Detect which cell encompasses the target text, then output its (X, Y) center coordinate. 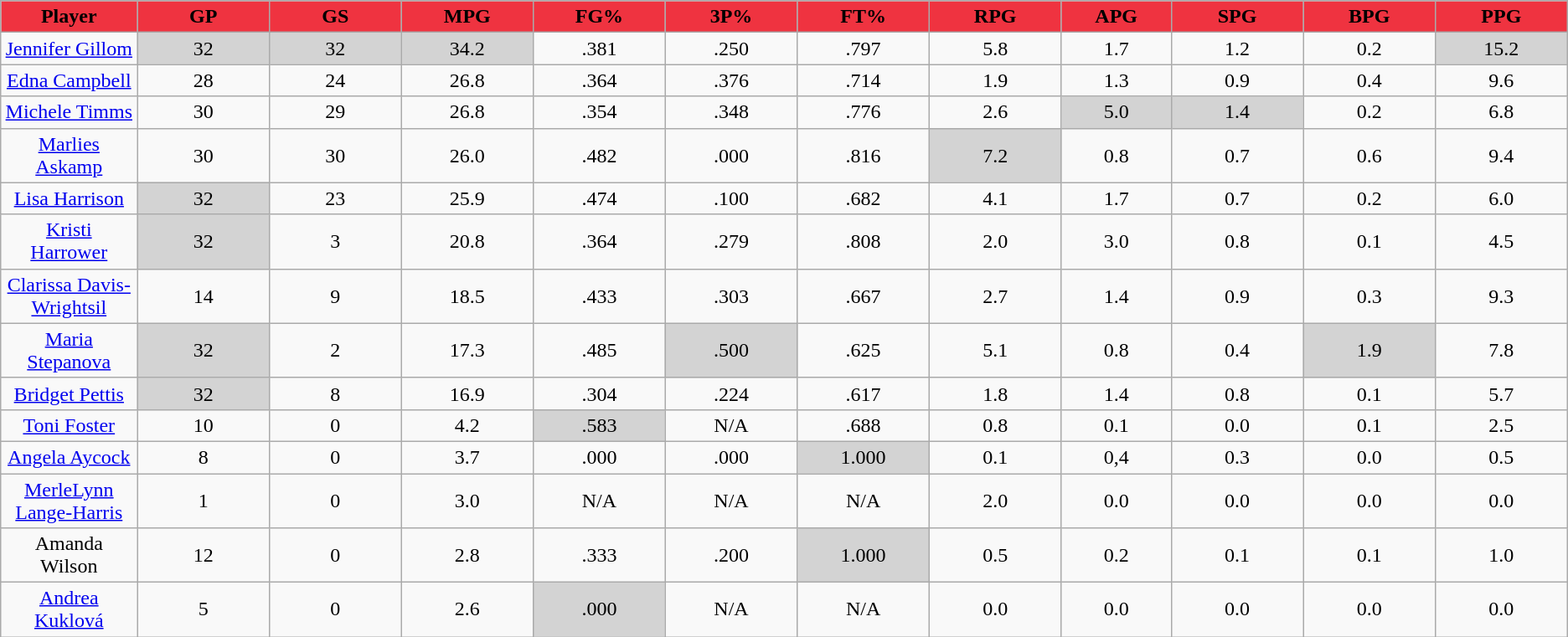
RPG (995, 17)
28 (204, 80)
.381 (600, 49)
.354 (600, 112)
5.0 (1116, 112)
2.7 (995, 296)
9.4 (1501, 156)
24 (335, 80)
29 (335, 112)
.667 (864, 296)
5.7 (1501, 393)
.797 (864, 49)
Lisa Harrison (69, 198)
15.2 (1501, 49)
18.5 (467, 296)
.816 (864, 156)
.583 (600, 425)
10 (204, 425)
.224 (731, 393)
.100 (731, 198)
Marlies Askamp (69, 156)
FT% (864, 17)
APG (1116, 17)
0.6 (1369, 156)
4.2 (467, 425)
3 (335, 241)
.279 (731, 241)
26.0 (467, 156)
3.7 (467, 457)
5.1 (995, 350)
1.8 (995, 393)
3P% (731, 17)
34.2 (467, 49)
Jennifer Gillom (69, 49)
GP (204, 17)
25.9 (467, 198)
2.5 (1501, 425)
Andrea Kuklová (69, 609)
.474 (600, 198)
.376 (731, 80)
.714 (864, 80)
9.3 (1501, 296)
.500 (731, 350)
6.8 (1501, 112)
1 (204, 501)
.304 (600, 393)
14 (204, 296)
1.0 (1501, 556)
.485 (600, 350)
Player (69, 17)
5.8 (995, 49)
Bridget Pettis (69, 393)
.200 (731, 556)
GS (335, 17)
23 (335, 198)
.333 (600, 556)
BPG (1369, 17)
.688 (864, 425)
6.0 (1501, 198)
FG% (600, 17)
.776 (864, 112)
2.8 (467, 556)
MerleLynn Lange-Harris (69, 501)
Maria Stepanova (69, 350)
0,4 (1116, 457)
1.3 (1116, 80)
PPG (1501, 17)
20.8 (467, 241)
17.3 (467, 350)
SPG (1237, 17)
9.6 (1501, 80)
Michele Timms (69, 112)
2 (335, 350)
.482 (600, 156)
Edna Campbell (69, 80)
4.5 (1501, 241)
Clarissa Davis-Wrightsil (69, 296)
12 (204, 556)
7.8 (1501, 350)
.433 (600, 296)
.250 (731, 49)
16.9 (467, 393)
Toni Foster (69, 425)
.303 (731, 296)
4.1 (995, 198)
5 (204, 609)
MPG (467, 17)
Kristi Harrower (69, 241)
.617 (864, 393)
.348 (731, 112)
.808 (864, 241)
Angela Aycock (69, 457)
7.2 (995, 156)
.682 (864, 198)
Amanda Wilson (69, 556)
.625 (864, 350)
1.2 (1237, 49)
9 (335, 296)
